Detect which cell encompasses the target text, then output its [X, Y] center coordinate. 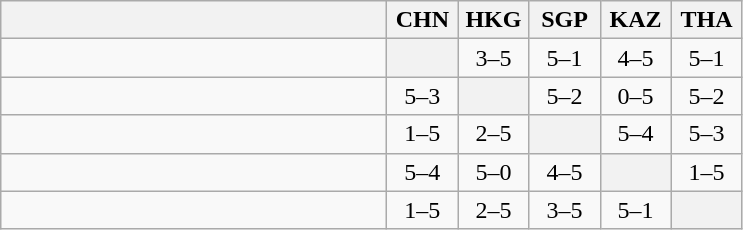
CHN [422, 20]
SGP [564, 20]
THA [706, 20]
5–0 [494, 172]
0–5 [636, 96]
HKG [494, 20]
KAZ [636, 20]
